Scan for the cell matching the given text and deliver its (x, y) coordinate at center. 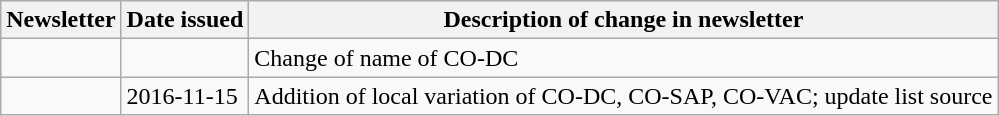
Addition of local variation of CO-DC, CO-SAP, CO-VAC; update list source (624, 96)
Date issued (185, 20)
2016-11-15 (185, 96)
Newsletter (61, 20)
Description of change in newsletter (624, 20)
Change of name of CO-DC (624, 58)
